From the cell containing the given text, extract its center point as (x, y) coordinate. 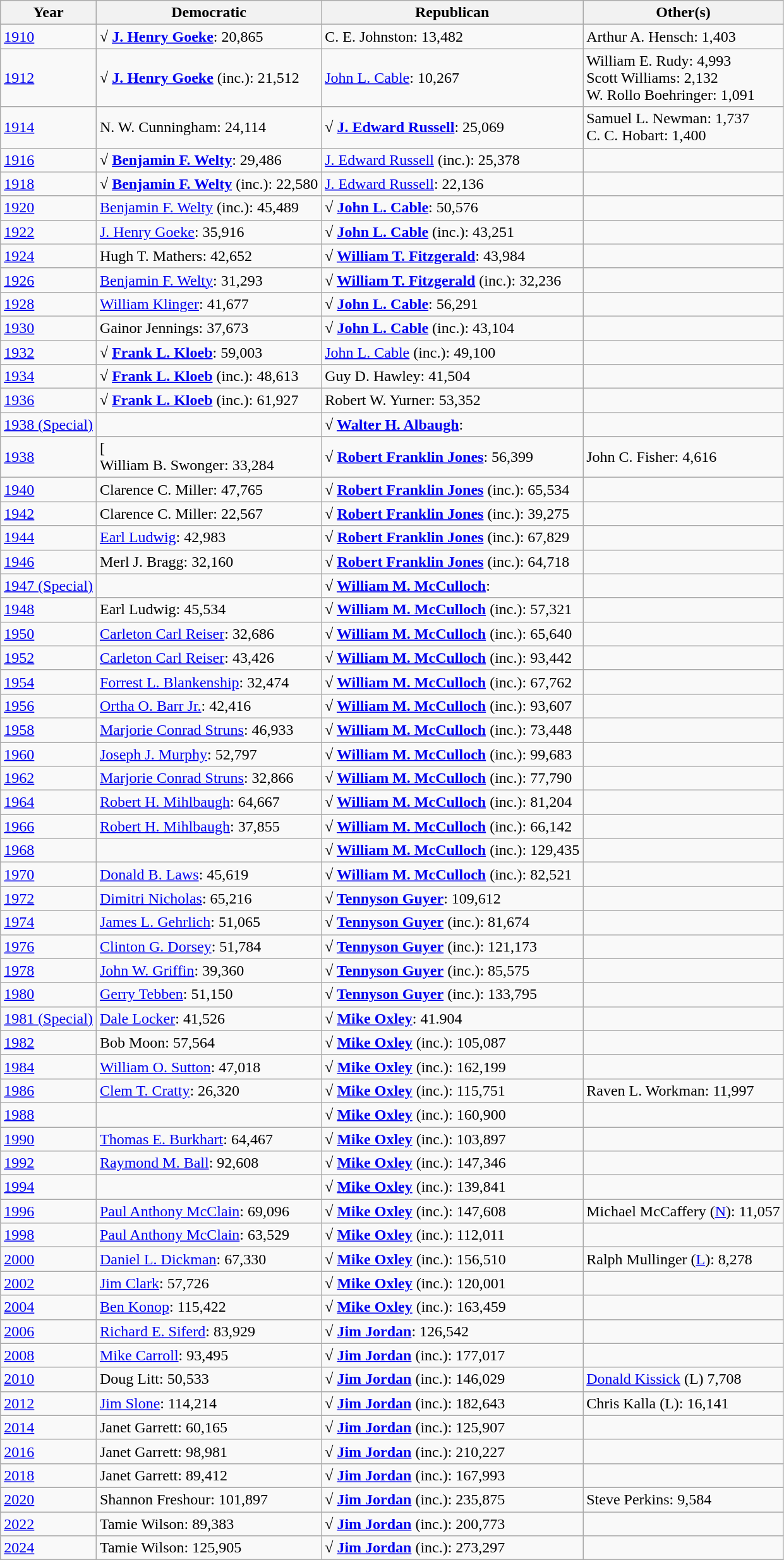
√ Robert Franklin Jones (inc.): 67,829 (452, 538)
Joseph J. Murphy: 52,797 (208, 754)
1996 (49, 1211)
1942 (49, 514)
Raymond M. Ball: 92,608 (208, 1163)
√ William M. McCulloch (inc.): 93,607 (452, 706)
John W. Griffin: 39,360 (208, 970)
Robert H. Mihlbaugh: 37,855 (208, 826)
Carleton Carl Reiser: 43,426 (208, 658)
2000 (49, 1259)
1970 (49, 874)
Donald B. Laws: 45,619 (208, 874)
Raven L. Workman: 11,997 (684, 1091)
√ Mike Oxley (inc.): 139,841 (452, 1187)
1952 (49, 658)
Thomas E. Burkhart: 64,467 (208, 1139)
Gainor Jennings: 37,673 (208, 328)
James L. Gehrlich: 51,065 (208, 922)
2024 (49, 1548)
Paul Anthony McClain: 69,096 (208, 1211)
√ Jim Jordan: 126,542 (452, 1331)
William E. Rudy: 4,993Scott Williams: 2,132W. Rollo Boehringer: 1,091 (684, 78)
1990 (49, 1139)
√ John L. Cable: 56,291 (452, 304)
2016 (49, 1451)
John C. Fisher: 4,616 (684, 457)
1948 (49, 610)
C. E. Johnston: 13,482 (452, 37)
√ William M. McCulloch: (452, 586)
Bob Moon: 57,564 (208, 1043)
Other(s) (684, 13)
Tamie Wilson: 125,905 (208, 1548)
√ Tennyson Guyer: 109,612 (452, 898)
√ Mike Oxley (inc.): 162,199 (452, 1067)
Steve Perkins: 9,584 (684, 1499)
2008 (49, 1355)
1986 (49, 1091)
Jim Slone: 114,214 (208, 1403)
1974 (49, 922)
Janet Garrett: 98,981 (208, 1451)
√ Jim Jordan (inc.): 146,029 (452, 1379)
Marjorie Conrad Struns: 32,866 (208, 778)
1984 (49, 1067)
J. Henry Goeke: 35,916 (208, 232)
√ Mike Oxley (inc.): 163,459 (452, 1307)
√ J. Edward Russell: 25,069 (452, 128)
1962 (49, 778)
Benjamin F. Welty: 31,293 (208, 280)
Shannon Freshour: 101,897 (208, 1499)
2004 (49, 1307)
√ Robert Franklin Jones (inc.): 64,718 (452, 562)
Gerry Tebben: 51,150 (208, 995)
√ Jim Jordan (inc.): 200,773 (452, 1523)
1998 (49, 1235)
J. Edward Russell (inc.): 25,378 (452, 160)
Ralph Mullinger (L): 8,278 (684, 1259)
1940 (49, 490)
√ Benjamin F. Welty (inc.): 22,580 (208, 184)
Hugh T. Mathers: 42,652 (208, 256)
William O. Sutton: 47,018 (208, 1067)
1960 (49, 754)
1992 (49, 1163)
N. W. Cunningham: 24,114 (208, 128)
√ William M. McCulloch (inc.): 67,762 (452, 682)
2018 (49, 1475)
√ William M. McCulloch (inc.): 66,142 (452, 826)
Robert W. Yurner: 53,352 (452, 401)
√ Mike Oxley: 41.904 (452, 1019)
1988 (49, 1115)
1938 (49, 457)
2002 (49, 1283)
√ William M. McCulloch (inc.): 77,790 (452, 778)
Clarence C. Miller: 47,765 (208, 490)
Clem T. Cratty: 26,320 (208, 1091)
Democratic (208, 13)
Janet Garrett: 60,165 (208, 1427)
Ben Konop: 115,422 (208, 1307)
1912 (49, 78)
Michael McCaffery (N): 11,057 (684, 1211)
√ Frank L. Kloeb: 59,003 (208, 352)
Chris Kalla (L): 16,141 (684, 1403)
1966 (49, 826)
√ William M. McCulloch (inc.): 57,321 (452, 610)
√ Frank L. Kloeb (inc.): 61,927 (208, 401)
√ Mike Oxley (inc.): 112,011 (452, 1235)
John L. Cable: 10,267 (452, 78)
Benjamin F. Welty (inc.): 45,489 (208, 208)
1958 (49, 730)
√ William T. Fitzgerald: 43,984 (452, 256)
1950 (49, 634)
√ Jim Jordan (inc.): 125,907 (452, 1427)
√ J. Henry Goeke (inc.): 21,512 (208, 78)
1981 (Special) (49, 1019)
[William B. Swonger: 33,284 (208, 457)
√ William M. McCulloch (inc.): 82,521 (452, 874)
√ Mike Oxley (inc.): 160,900 (452, 1115)
J. Edward Russell: 22,136 (452, 184)
√ Tennyson Guyer (inc.): 85,575 (452, 970)
√ William M. McCulloch (inc.): 65,640 (452, 634)
1932 (49, 352)
1928 (49, 304)
Year (49, 13)
1934 (49, 377)
2014 (49, 1427)
Clinton G. Dorsey: 51,784 (208, 946)
1994 (49, 1187)
2022 (49, 1523)
√ Mike Oxley (inc.): 115,751 (452, 1091)
√ Robert Franklin Jones (inc.): 39,275 (452, 514)
Earl Ludwig: 42,983 (208, 538)
William Klinger: 41,677 (208, 304)
√ Mike Oxley (inc.): 156,510 (452, 1259)
2020 (49, 1499)
Earl Ludwig: 45,534 (208, 610)
1926 (49, 280)
1968 (49, 850)
Janet Garrett: 89,412 (208, 1475)
Donald Kissick (L) 7,708 (684, 1379)
√ William M. McCulloch (inc.): 73,448 (452, 730)
√ Frank L. Kloeb (inc.): 48,613 (208, 377)
Tamie Wilson: 89,383 (208, 1523)
1964 (49, 802)
√ William M. McCulloch (inc.): 99,683 (452, 754)
√ John L. Cable: 50,576 (452, 208)
Robert H. Mihlbaugh: 64,667 (208, 802)
√ William T. Fitzgerald (inc.): 32,236 (452, 280)
1924 (49, 256)
√ Mike Oxley (inc.): 103,897 (452, 1139)
Dale Locker: 41,526 (208, 1019)
√ Tennyson Guyer (inc.): 81,674 (452, 922)
Republican (452, 13)
√ Benjamin F. Welty: 29,486 (208, 160)
Forrest L. Blankenship: 32,474 (208, 682)
Jim Clark: 57,726 (208, 1283)
√ Mike Oxley (inc.): 147,346 (452, 1163)
√ Jim Jordan (inc.): 182,643 (452, 1403)
√ William M. McCulloch (inc.): 81,204 (452, 802)
√ Robert Franklin Jones (inc.): 65,534 (452, 490)
1946 (49, 562)
Richard E. Siferd: 83,929 (208, 1331)
Daniel L. Dickman: 67,330 (208, 1259)
Arthur A. Hensch: 1,403 (684, 37)
1916 (49, 160)
1936 (49, 401)
√ Jim Jordan (inc.): 177,017 (452, 1355)
1980 (49, 995)
Marjorie Conrad Struns: 46,933 (208, 730)
1978 (49, 970)
√ Jim Jordan (inc.): 167,993 (452, 1475)
1914 (49, 128)
Doug Litt: 50,533 (208, 1379)
√ Mike Oxley (inc.): 120,001 (452, 1283)
1954 (49, 682)
1947 (Special) (49, 586)
Carleton Carl Reiser: 32,686 (208, 634)
2006 (49, 1331)
Guy D. Hawley: 41,504 (452, 377)
1938 (Special) (49, 425)
√ Mike Oxley (inc.): 105,087 (452, 1043)
1930 (49, 328)
√ J. Henry Goeke: 20,865 (208, 37)
Merl J. Bragg: 32,160 (208, 562)
√ Tennyson Guyer (inc.): 133,795 (452, 995)
√ Walter H. Albaugh: (452, 425)
√ Robert Franklin Jones: 56,399 (452, 457)
1976 (49, 946)
1944 (49, 538)
1922 (49, 232)
Clarence C. Miller: 22,567 (208, 514)
√ Tennyson Guyer (inc.): 121,173 (452, 946)
1918 (49, 184)
1910 (49, 37)
√ Jim Jordan (inc.): 210,227 (452, 1451)
2012 (49, 1403)
1920 (49, 208)
√ John L. Cable (inc.): 43,104 (452, 328)
Ortha O. Barr Jr.: 42,416 (208, 706)
Paul Anthony McClain: 63,529 (208, 1235)
√ Jim Jordan (inc.): 235,875 (452, 1499)
Mike Carroll: 93,495 (208, 1355)
√ Mike Oxley (inc.): 147,608 (452, 1211)
John L. Cable (inc.): 49,100 (452, 352)
1982 (49, 1043)
√ John L. Cable (inc.): 43,251 (452, 232)
√ William M. McCulloch (inc.): 129,435 (452, 850)
Samuel L. Newman: 1,737C. C. Hobart: 1,400 (684, 128)
1972 (49, 898)
Dimitri Nicholas: 65,216 (208, 898)
1956 (49, 706)
√ William M. McCulloch (inc.): 93,442 (452, 658)
2010 (49, 1379)
√ Jim Jordan (inc.): 273,297 (452, 1548)
